Pinpoint the cell where the given text exists, returning its [x, y] midpoint coordinate. 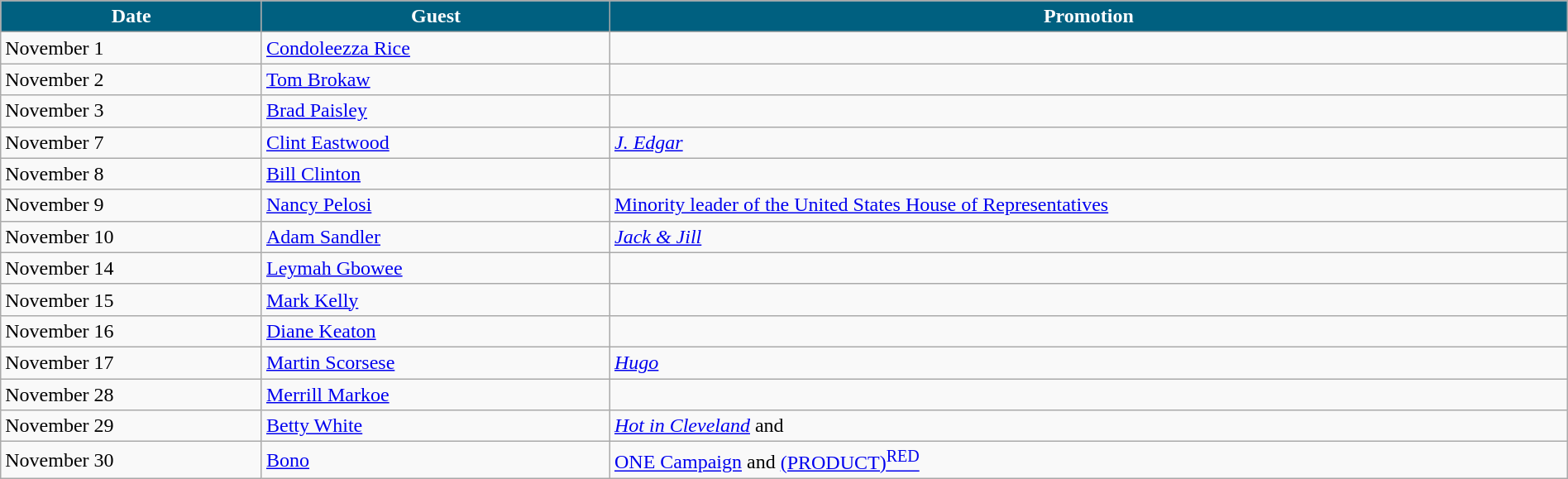
Adam Sandler [435, 237]
Tom Brokaw [435, 79]
Merrill Markoe [435, 395]
Hot in Cleveland and [1088, 426]
Clint Eastwood [435, 142]
November 7 [131, 142]
November 17 [131, 362]
November 29 [131, 426]
J. Edgar [1088, 142]
Diane Keaton [435, 331]
Martin Scorsese [435, 362]
November 15 [131, 299]
November 14 [131, 268]
Bill Clinton [435, 174]
Betty White [435, 426]
November 30 [131, 460]
November 8 [131, 174]
Hugo [1088, 362]
Date [131, 17]
November 28 [131, 395]
Nancy Pelosi [435, 205]
Leymah Gbowee [435, 268]
Mark Kelly [435, 299]
November 1 [131, 48]
November 3 [131, 111]
Promotion [1088, 17]
Brad Paisley [435, 111]
Jack & Jill [1088, 237]
November 9 [131, 205]
November 10 [131, 237]
Condoleezza Rice [435, 48]
Guest [435, 17]
ONE Campaign and (PRODUCT)RED [1088, 460]
Bono [435, 460]
November 2 [131, 79]
November 16 [131, 331]
Minority leader of the United States House of Representatives [1088, 205]
